Provide the (x, y) coordinate of the cell's center where the given text is located.  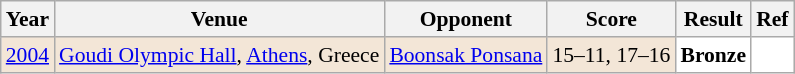
Boonsak Ponsana (466, 55)
Result (713, 19)
Ref (772, 19)
Bronze (713, 55)
Goudi Olympic Hall, Athens, Greece (219, 55)
15–11, 17–16 (611, 55)
Venue (219, 19)
Opponent (466, 19)
Score (611, 19)
2004 (28, 55)
Year (28, 19)
